Determine the [X, Y] coordinate at the center of the cell enclosing the given text.  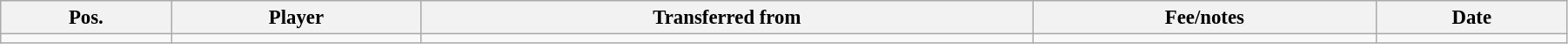
Transferred from [727, 18]
Player [296, 18]
Fee/notes [1204, 18]
Pos. [86, 18]
Date [1471, 18]
